From the cell containing the given text, extract its center point as (X, Y) coordinate. 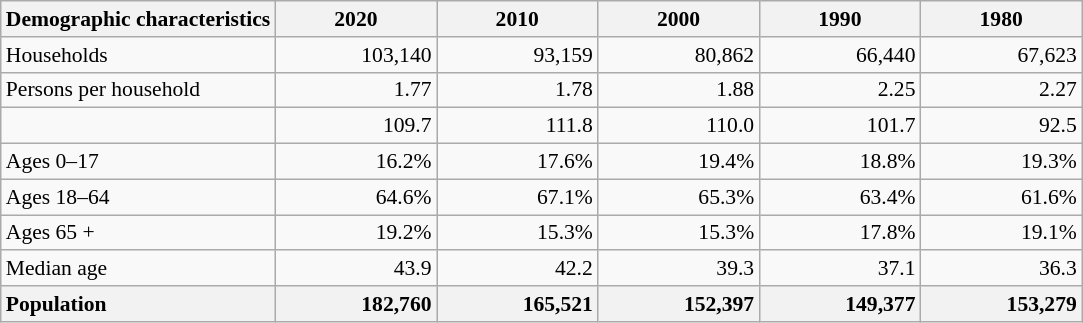
67.1% (518, 197)
Ages 0–17 (138, 162)
109.7 (356, 126)
64.6% (356, 197)
165,521 (518, 304)
42.2 (518, 269)
92.5 (1002, 126)
80,862 (678, 55)
37.1 (840, 269)
2010 (518, 19)
66,440 (840, 55)
1.78 (518, 90)
39.3 (678, 269)
93,159 (518, 55)
67,623 (1002, 55)
2.27 (1002, 90)
61.6% (1002, 197)
111.8 (518, 126)
182,760 (356, 304)
19.1% (1002, 233)
149,377 (840, 304)
17.8% (840, 233)
65.3% (678, 197)
Persons per household (138, 90)
Demographic characteristics (138, 19)
16.2% (356, 162)
43.9 (356, 269)
19.4% (678, 162)
2020 (356, 19)
110.0 (678, 126)
1.88 (678, 90)
18.8% (840, 162)
36.3 (1002, 269)
Ages 18–64 (138, 197)
Median age (138, 269)
19.2% (356, 233)
2.25 (840, 90)
19.3% (1002, 162)
1980 (1002, 19)
63.4% (840, 197)
2000 (678, 19)
Households (138, 55)
1990 (840, 19)
152,397 (678, 304)
Ages 65 + (138, 233)
Population (138, 304)
103,140 (356, 55)
1.77 (356, 90)
17.6% (518, 162)
101.7 (840, 126)
153,279 (1002, 304)
